Search for the cell housing the specified text and yield its (X, Y) center coordinate. 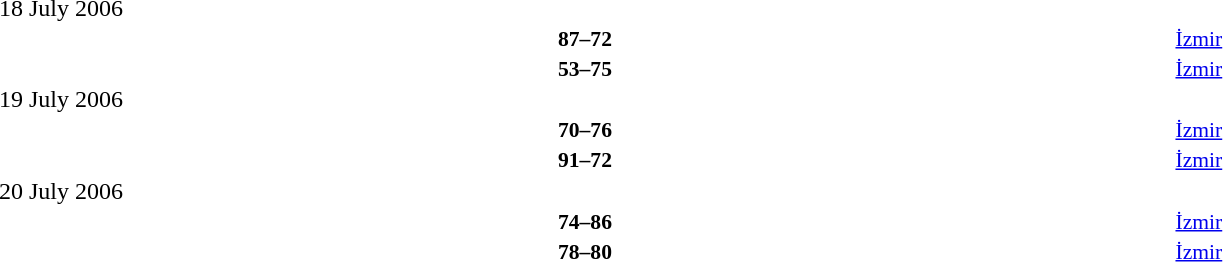
53–75 (584, 68)
70–76 (584, 130)
74–86 (584, 222)
87–72 (584, 38)
91–72 (584, 160)
